Detect which cell encompasses the target text, then output its (X, Y) center coordinate. 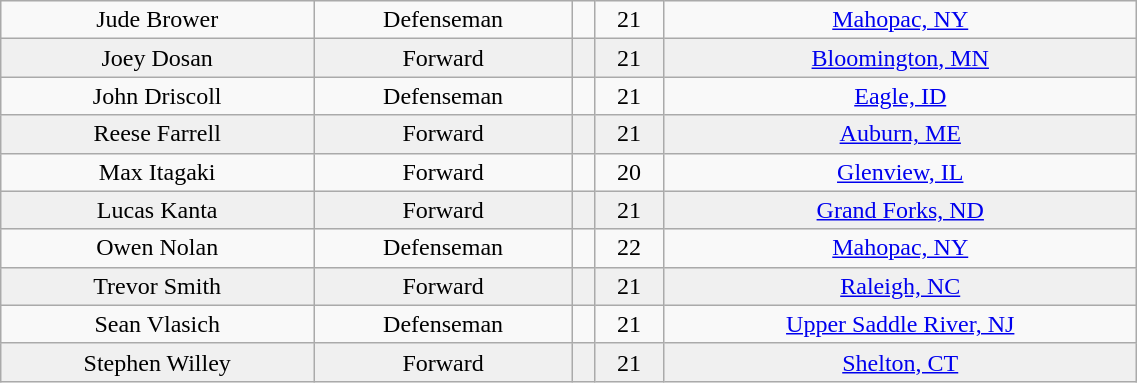
Upper Saddle River, NJ (900, 324)
Bloomington, MN (900, 58)
Joey Dosan (158, 58)
Owen Nolan (158, 248)
Raleigh, NC (900, 286)
Stephen Willey (158, 362)
John Driscoll (158, 96)
Auburn, ME (900, 134)
22 (628, 248)
Shelton, CT (900, 362)
Trevor Smith (158, 286)
Sean Vlasich (158, 324)
Reese Farrell (158, 134)
Eagle, ID (900, 96)
Glenview, IL (900, 172)
Grand Forks, ND (900, 210)
Max Itagaki (158, 172)
Jude Brower (158, 20)
Lucas Kanta (158, 210)
20 (628, 172)
